Provide the (X, Y) coordinate of the cell's center where the given text is located.  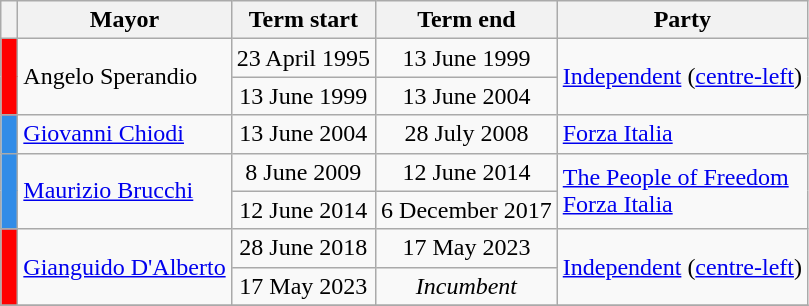
Forza Italia (682, 134)
Maurizio Brucchi (124, 191)
23 April 1995 (303, 58)
6 December 2017 (467, 210)
Gianguido D'Alberto (124, 267)
Party (682, 20)
28 June 2018 (303, 248)
Mayor (124, 20)
Term end (467, 20)
8 June 2009 (303, 172)
The People of FreedomForza Italia (682, 191)
Incumbent (467, 286)
Angelo Sperandio (124, 77)
28 July 2008 (467, 134)
Term start (303, 20)
Giovanni Chiodi (124, 134)
